Find where the given text appears and provide that cell's center as (x, y) coordinate. 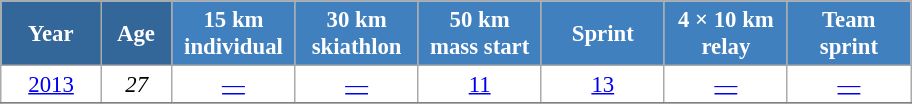
Age (136, 34)
2013 (52, 85)
Sprint (602, 34)
15 km individual (234, 34)
50 km mass start (480, 34)
30 km skiathlon (356, 34)
Team sprint (848, 34)
27 (136, 85)
4 × 10 km relay (726, 34)
11 (480, 85)
13 (602, 85)
Year (52, 34)
